From the cell containing the given text, extract its center point as (x, y) coordinate. 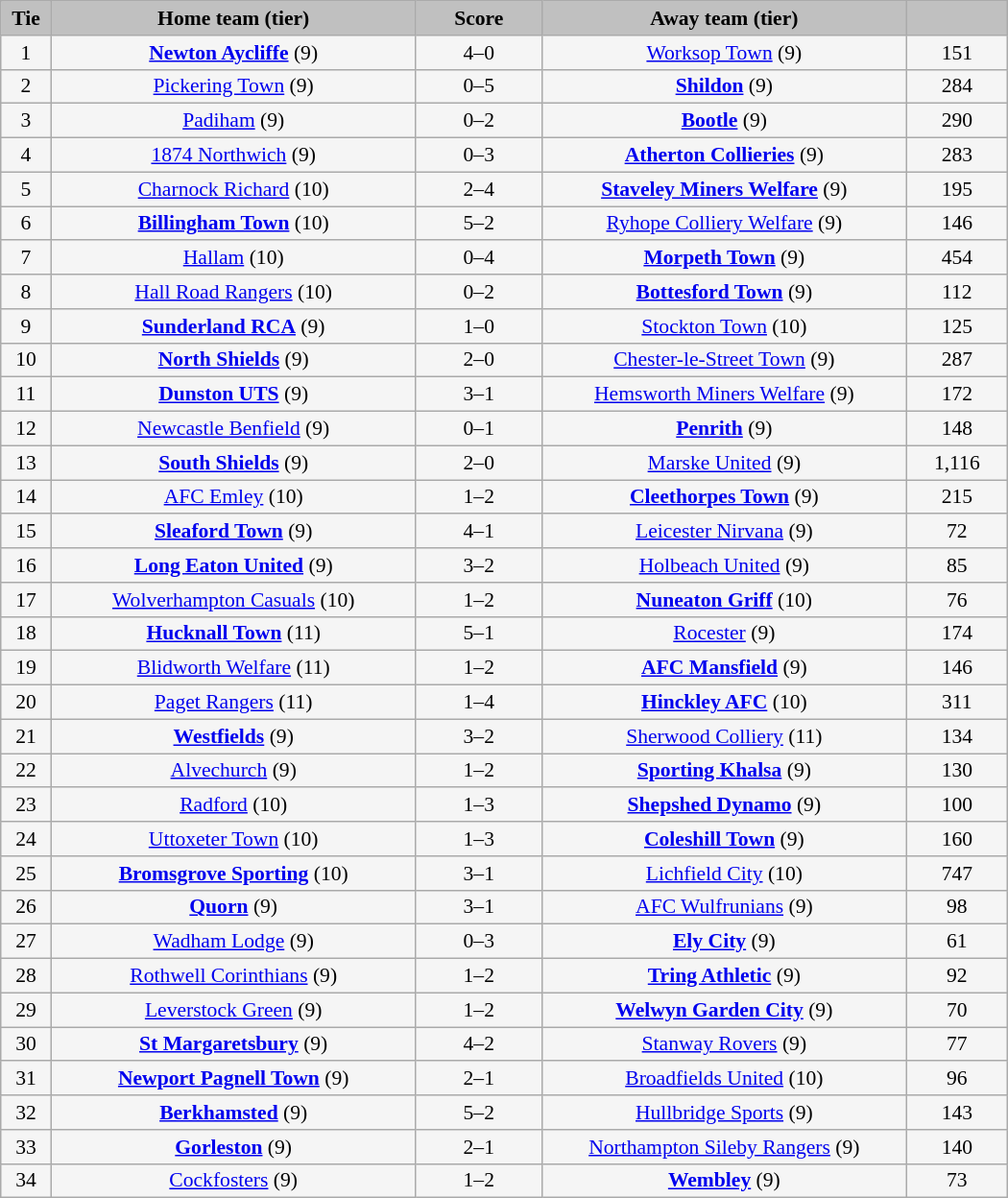
Uttoxeter Town (10) (233, 839)
0–1 (478, 429)
290 (956, 121)
16 (26, 565)
Dunston UTS (9) (233, 395)
14 (26, 497)
4 (26, 156)
Hallam (10) (233, 258)
23 (26, 805)
Sherwood Colliery (11) (724, 736)
2–4 (478, 189)
Cleethorpes Town (9) (724, 497)
34 (26, 1181)
Sporting Khalsa (9) (724, 771)
Ely City (9) (724, 942)
33 (26, 1147)
17 (26, 600)
96 (956, 1079)
1874 Northwich (9) (233, 156)
Holbeach United (9) (724, 565)
Stockton Town (10) (724, 326)
5–1 (478, 634)
2 (26, 86)
Hucknall Town (11) (233, 634)
287 (956, 360)
0–4 (478, 258)
Hullbridge Sports (9) (724, 1113)
AFC Emley (10) (233, 497)
151 (956, 53)
454 (956, 258)
284 (956, 86)
76 (956, 600)
Welwyn Garden City (9) (724, 1010)
7 (26, 258)
11 (26, 395)
Atherton Collieries (9) (724, 156)
Sunderland RCA (9) (233, 326)
Charnock Richard (10) (233, 189)
Paget Rangers (11) (233, 703)
283 (956, 156)
215 (956, 497)
Newton Aycliffe (9) (233, 53)
4–2 (478, 1044)
Ryhope Colliery Welfare (9) (724, 224)
1–4 (478, 703)
72 (956, 532)
100 (956, 805)
22 (26, 771)
112 (956, 292)
1–0 (478, 326)
27 (26, 942)
25 (26, 874)
Leverstock Green (9) (233, 1010)
Rothwell Corinthians (9) (233, 976)
29 (26, 1010)
311 (956, 703)
73 (956, 1181)
Northampton Sileby Rangers (9) (724, 1147)
Home team (tier) (233, 18)
Billingham Town (10) (233, 224)
Morpeth Town (9) (724, 258)
Newport Pagnell Town (9) (233, 1079)
Hemsworth Miners Welfare (9) (724, 395)
30 (26, 1044)
747 (956, 874)
Alvechurch (9) (233, 771)
20 (26, 703)
130 (956, 771)
134 (956, 736)
Shepshed Dynamo (9) (724, 805)
9 (26, 326)
8 (26, 292)
174 (956, 634)
92 (956, 976)
Score (478, 18)
10 (26, 360)
70 (956, 1010)
Chester-le-Street Town (9) (724, 360)
Long Eaton United (9) (233, 565)
125 (956, 326)
172 (956, 395)
13 (26, 463)
1 (26, 53)
26 (26, 907)
South Shields (9) (233, 463)
Wolverhampton Casuals (10) (233, 600)
Staveley Miners Welfare (9) (724, 189)
Padiham (9) (233, 121)
Cockfosters (9) (233, 1181)
32 (26, 1113)
AFC Mansfield (9) (724, 668)
5 (26, 189)
160 (956, 839)
AFC Wulfrunians (9) (724, 907)
Bottesford Town (9) (724, 292)
18 (26, 634)
Tie (26, 18)
0–5 (478, 86)
North Shields (9) (233, 360)
28 (26, 976)
Lichfield City (10) (724, 874)
Hinckley AFC (10) (724, 703)
1,116 (956, 463)
77 (956, 1044)
St Margaretsbury (9) (233, 1044)
Newcastle Benfield (9) (233, 429)
Penrith (9) (724, 429)
Berkhamsted (9) (233, 1113)
98 (956, 907)
Wembley (9) (724, 1181)
195 (956, 189)
Coleshill Town (9) (724, 839)
61 (956, 942)
Pickering Town (9) (233, 86)
Westfields (9) (233, 736)
Away team (tier) (724, 18)
Gorleston (9) (233, 1147)
31 (26, 1079)
Tring Athletic (9) (724, 976)
Quorn (9) (233, 907)
24 (26, 839)
Nuneaton Griff (10) (724, 600)
3 (26, 121)
Stanway Rovers (9) (724, 1044)
143 (956, 1113)
4–0 (478, 53)
12 (26, 429)
Sleaford Town (9) (233, 532)
19 (26, 668)
Worksop Town (9) (724, 53)
Leicester Nirvana (9) (724, 532)
Radford (10) (233, 805)
Hall Road Rangers (10) (233, 292)
4–1 (478, 532)
Shildon (9) (724, 86)
Bootle (9) (724, 121)
Marske United (9) (724, 463)
140 (956, 1147)
Wadham Lodge (9) (233, 942)
Broadfields United (10) (724, 1079)
Rocester (9) (724, 634)
148 (956, 429)
21 (26, 736)
Blidworth Welfare (11) (233, 668)
15 (26, 532)
6 (26, 224)
Bromsgrove Sporting (10) (233, 874)
85 (956, 565)
